Extract the (x, y) coordinate from the center of the cell holding the provided text.  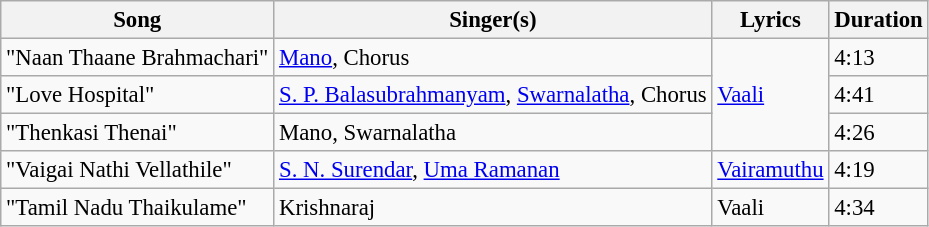
Song (138, 20)
S. P. Balasubrahmanyam, Swarnalatha, Chorus (493, 95)
Duration (878, 20)
Krishnaraj (493, 208)
Mano, Swarnalatha (493, 133)
4:19 (878, 170)
"Love Hospital" (138, 95)
4:13 (878, 58)
Lyrics (770, 20)
Mano, Chorus (493, 58)
S. N. Surendar, Uma Ramanan (493, 170)
4:34 (878, 208)
Vairamuthu (770, 170)
"Tamil Nadu Thaikulame" (138, 208)
Singer(s) (493, 20)
"Naan Thaane Brahmachari" (138, 58)
"Thenkasi Thenai" (138, 133)
4:41 (878, 95)
"Vaigai Nathi Vellathile" (138, 170)
4:26 (878, 133)
